Extract the [x, y] coordinate from the center of the cell holding the provided text.  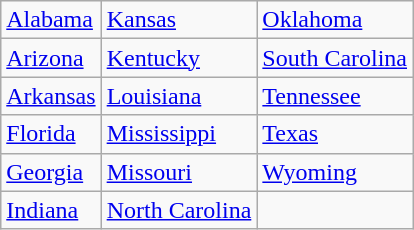
Arkansas [51, 96]
Kansas [179, 20]
Indiana [51, 210]
Mississippi [179, 134]
Georgia [51, 172]
Kentucky [179, 58]
Missouri [179, 172]
North Carolina [179, 210]
Texas [335, 134]
Florida [51, 134]
Tennessee [335, 96]
Arizona [51, 58]
Wyoming [335, 172]
Louisiana [179, 96]
Oklahoma [335, 20]
Alabama [51, 20]
South Carolina [335, 58]
